Provide the (X, Y) coordinate of the cell's center where the given text is located.  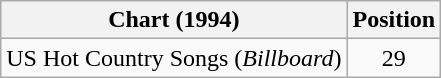
Position (394, 20)
Chart (1994) (174, 20)
US Hot Country Songs (Billboard) (174, 58)
29 (394, 58)
